For the text-containing cell, return its midpoint in [X, Y] coordinate format. 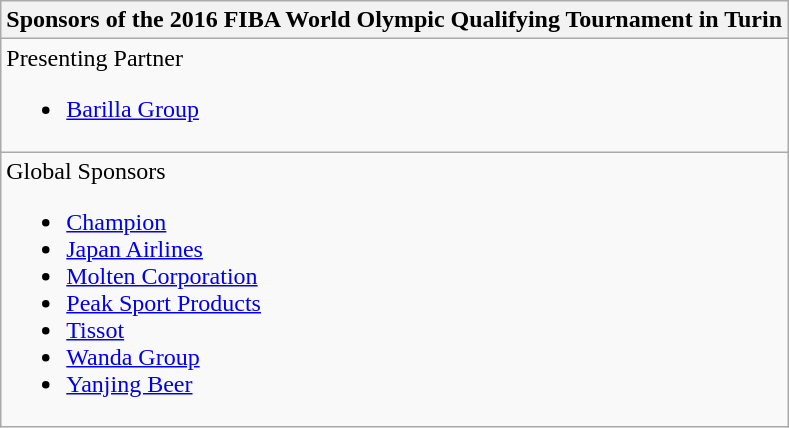
Global SponsorsChampionJapan AirlinesMolten CorporationPeak Sport ProductsTissotWanda GroupYanjing Beer [394, 290]
Sponsors of the 2016 FIBA World Olympic Qualifying Tournament in Turin [394, 20]
Presenting PartnerBarilla Group [394, 96]
